Find where the given text appears and provide that cell's center as [X, Y] coordinate. 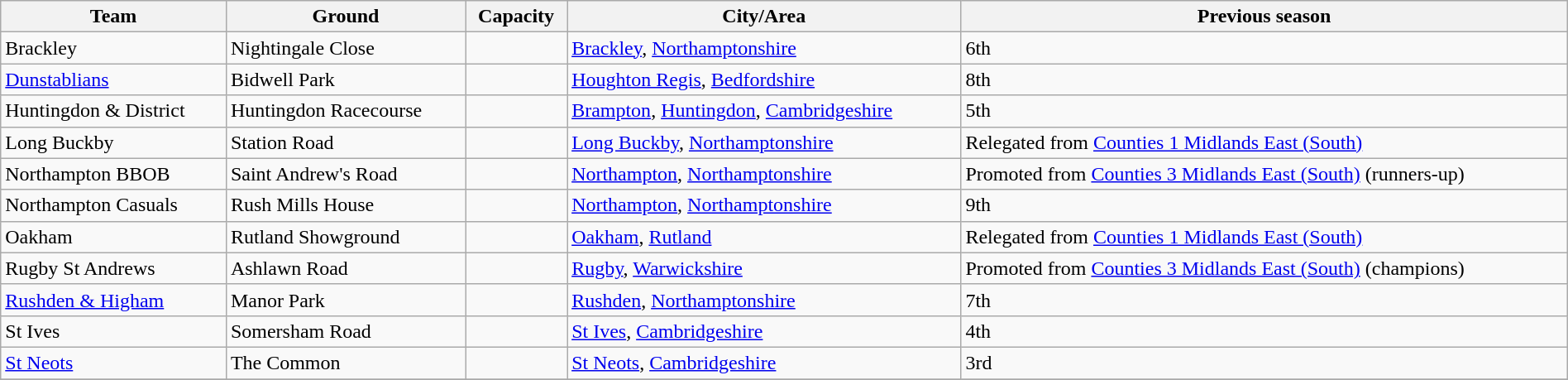
8th [1264, 79]
St Neots, Cambridgeshire [764, 363]
5th [1264, 111]
The Common [346, 363]
Manor Park [346, 300]
Long Buckby, Northamptonshire [764, 142]
St Ives [114, 331]
Northampton BBOB [114, 174]
Rush Mills House [346, 205]
Oakham, Rutland [764, 237]
9th [1264, 205]
Northampton Casuals [114, 205]
6th [1264, 48]
Brackley, Northamptonshire [764, 48]
3rd [1264, 363]
Ashlawn Road [346, 268]
Capacity [516, 17]
Rushden & Higham [114, 300]
Somersham Road [346, 331]
Station Road [346, 142]
City/Area [764, 17]
Rutland Showground [346, 237]
St Ives, Cambridgeshire [764, 331]
Rushden, Northamptonshire [764, 300]
7th [1264, 300]
Bidwell Park [346, 79]
Houghton Regis, Bedfordshire [764, 79]
Rugby St Andrews [114, 268]
Team [114, 17]
St Neots [114, 363]
Oakham [114, 237]
Huntingdon & District [114, 111]
Promoted from Counties 3 Midlands East (South) (runners-up) [1264, 174]
Ground [346, 17]
Long Buckby [114, 142]
Saint Andrew's Road [346, 174]
Brampton, Huntingdon, Cambridgeshire [764, 111]
Brackley [114, 48]
Dunstablians [114, 79]
Huntingdon Racecourse [346, 111]
4th [1264, 331]
Previous season [1264, 17]
Nightingale Close [346, 48]
Rugby, Warwickshire [764, 268]
Promoted from Counties 3 Midlands East (South) (champions) [1264, 268]
